For the text-containing cell, return its midpoint in (X, Y) coordinate format. 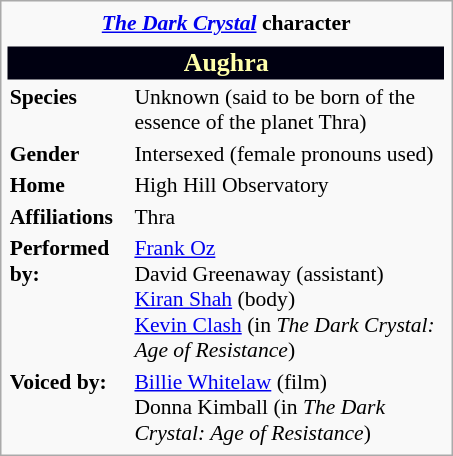
Performed by: (69, 299)
Species (69, 109)
High Hill Observatory (288, 185)
Voiced by: (69, 407)
Unknown (said to be born of the essence of the planet Thra) (288, 109)
Aughra (226, 62)
Affiliations (69, 216)
Billie Whitelaw (film)Donna Kimball (in The Dark Crystal: Age of Resistance) (288, 407)
Intersexed (female pronouns used) (288, 153)
Thra (288, 216)
The Dark Crystal character (226, 23)
Gender (69, 153)
Home (69, 185)
Frank OzDavid Greenaway (assistant)Kiran Shah (body)Kevin Clash (in The Dark Crystal: Age of Resistance) (288, 299)
